For the text-containing cell, return its midpoint in [x, y] coordinate format. 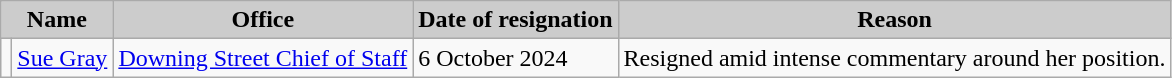
Resigned amid intense commentary around her position. [894, 58]
6 October 2024 [516, 58]
Date of resignation [516, 20]
Name [57, 20]
Downing Street Chief of Staff [263, 58]
Reason [894, 20]
Office [263, 20]
Sue Gray [62, 58]
